Capture the cell that displays the provided text and extract its (X, Y) central coordinate. 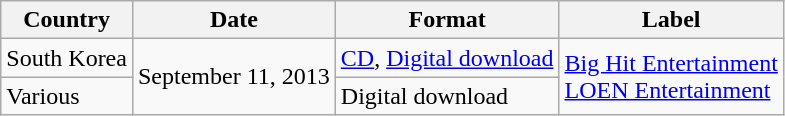
Country (67, 20)
Label (671, 20)
Big Hit EntertainmentLOEN Entertainment (671, 77)
Date (234, 20)
CD, Digital download (447, 58)
Various (67, 96)
Digital download (447, 96)
Format (447, 20)
September 11, 2013 (234, 77)
South Korea (67, 58)
